Return (X, Y) of the center of cell containing provided text 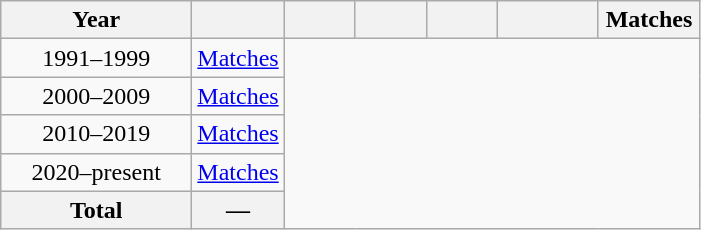
2020–present (96, 172)
2010–2019 (96, 134)
1991–1999 (96, 58)
2000–2009 (96, 96)
Year (96, 20)
— (238, 210)
Total (96, 210)
